Extract the (X, Y) coordinate from the center of the cell holding the provided text.  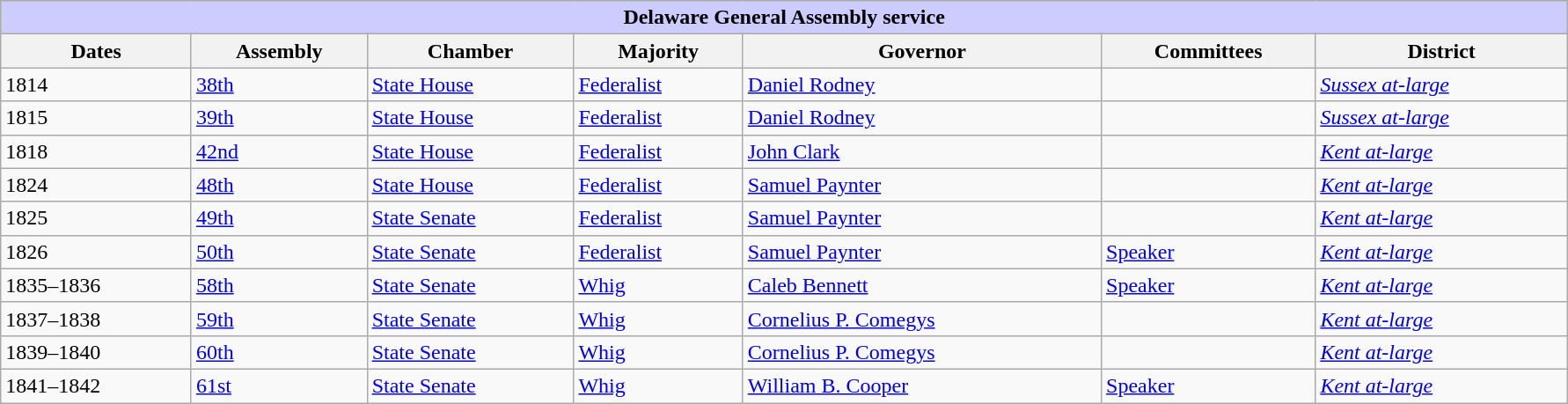
59th (279, 319)
61st (279, 386)
1824 (97, 185)
District (1441, 51)
38th (279, 84)
1839–1840 (97, 352)
William B. Cooper (922, 386)
1835–1836 (97, 285)
49th (279, 218)
1818 (97, 151)
39th (279, 118)
Committees (1209, 51)
Majority (658, 51)
1815 (97, 118)
John Clark (922, 151)
50th (279, 252)
Chamber (470, 51)
42nd (279, 151)
Delaware General Assembly service (785, 18)
Caleb Bennett (922, 285)
1837–1838 (97, 319)
48th (279, 185)
1841–1842 (97, 386)
58th (279, 285)
1814 (97, 84)
60th (279, 352)
Assembly (279, 51)
1826 (97, 252)
1825 (97, 218)
Governor (922, 51)
Dates (97, 51)
